Return (x, y) of the center of cell containing provided text 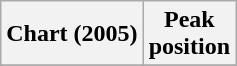
Peakposition (189, 34)
Chart (2005) (72, 34)
